Capture the cell that displays the provided text and extract its (X, Y) central coordinate. 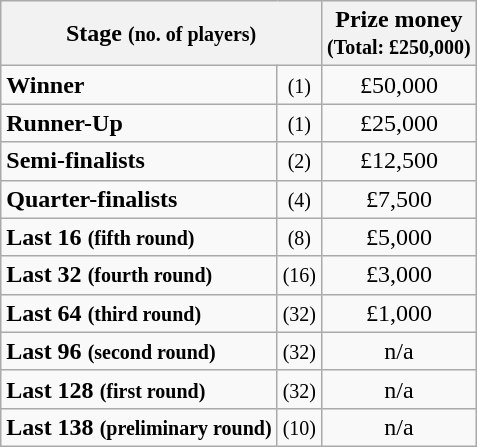
Quarter-finalists (139, 199)
£1,000 (400, 313)
Last 16 (fifth round) (139, 237)
Winner (139, 85)
£25,000 (400, 123)
Last 96 (second round) (139, 351)
(16) (299, 275)
£50,000 (400, 85)
(2) (299, 161)
£5,000 (400, 237)
Last 128 (first round) (139, 389)
Stage (no. of players) (162, 34)
(10) (299, 427)
Runner-Up (139, 123)
Last 32 (fourth round) (139, 275)
Prize money(Total: £250,000) (400, 34)
(8) (299, 237)
(4) (299, 199)
£3,000 (400, 275)
Semi-finalists (139, 161)
£12,500 (400, 161)
£7,500 (400, 199)
Last 64 (third round) (139, 313)
Last 138 (preliminary round) (139, 427)
